Detect which cell encompasses the target text, then output its (x, y) center coordinate. 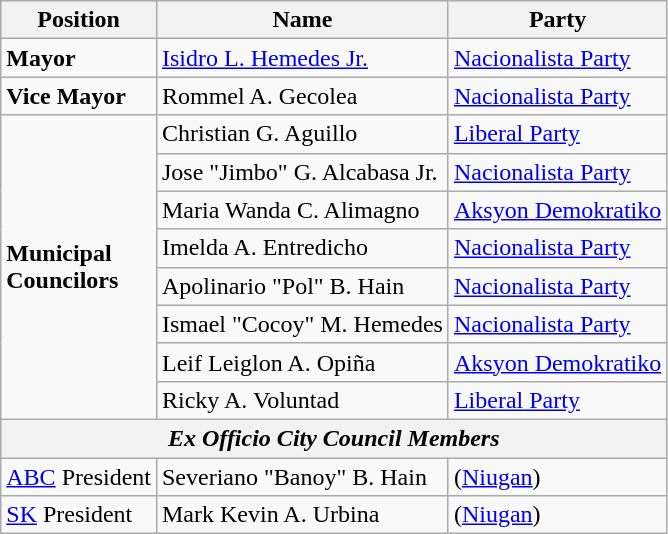
Apolinario "Pol" B. Hain (302, 286)
Vice Mayor (79, 96)
ABC President (79, 477)
Mayor (79, 58)
Party (557, 20)
Rommel A. Gecolea (302, 96)
Ricky A. Voluntad (302, 400)
Jose "Jimbo" G. Alcabasa Jr. (302, 172)
Severiano "Banoy" B. Hain (302, 477)
Christian G. Aguillo (302, 134)
Name (302, 20)
Imelda A. Entredicho (302, 248)
Maria Wanda C. Alimagno (302, 210)
Ismael "Cocoy" M. Hemedes (302, 324)
Leif Leiglon A. Opiña (302, 362)
Position (79, 20)
Isidro L. Hemedes Jr. (302, 58)
Ex Officio City Council Members (334, 438)
SK President (79, 515)
MunicipalCouncilors (79, 267)
Mark Kevin A. Urbina (302, 515)
